Detect which cell encompasses the target text, then output its [X, Y] center coordinate. 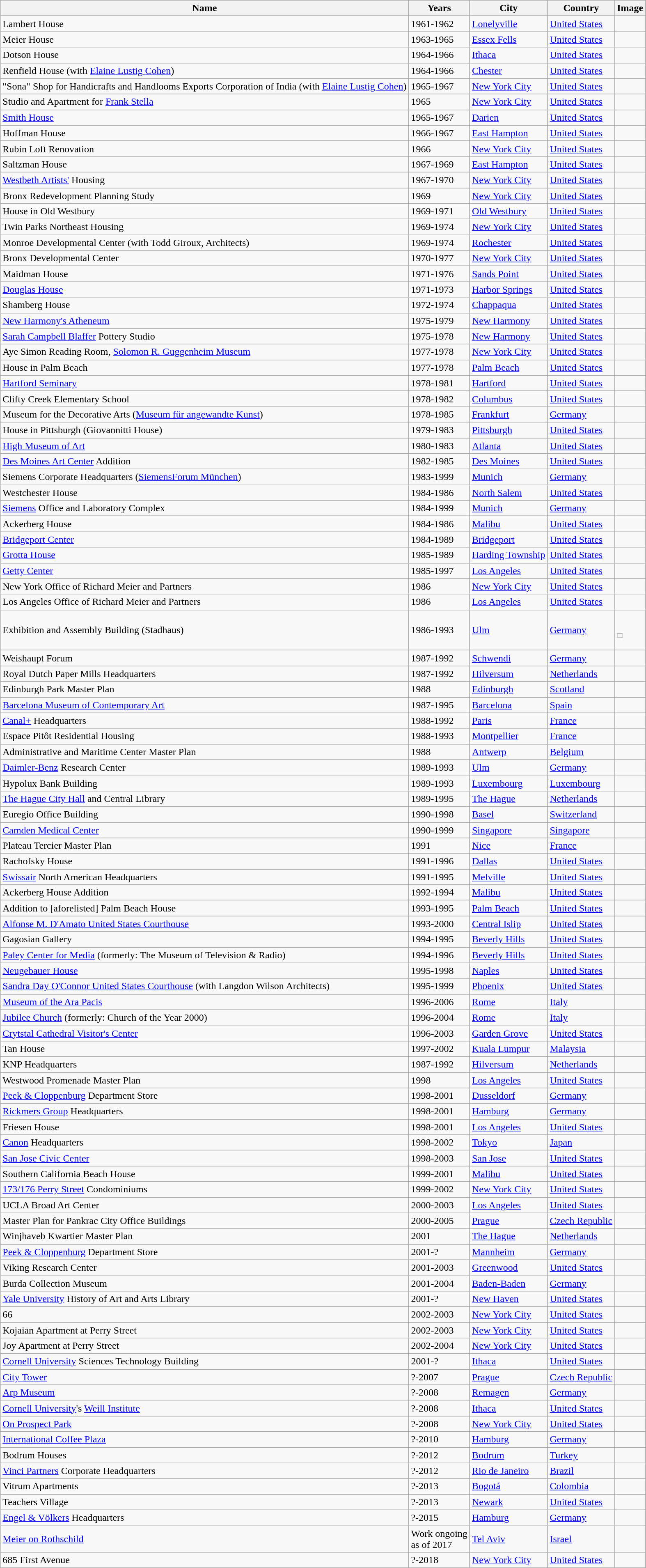
Yale University History of Art and Arts Library [204, 1299]
Edinburgh [509, 689]
Espace Pitôt Residential Housing [204, 736]
Belgium [581, 752]
Getty Center [204, 571]
Years [439, 8]
1969-1971 [439, 211]
Arp Museum [204, 1393]
Chappaqua [509, 305]
Colombia [581, 1486]
685 First Avenue [204, 1560]
Hartford Seminary [204, 383]
Rochester [509, 243]
Harding Township [509, 555]
Nice [509, 846]
Alfonse M. D'Amato United States Courthouse [204, 924]
1982-1985 [439, 461]
1966 [439, 149]
KNP Headquarters [204, 1064]
Vinci Partners Corporate Headquarters [204, 1471]
1991-1995 [439, 877]
Canon Headquarters [204, 1143]
Sarah Campbell Blaffer Pottery Studio [204, 336]
The Hague City Hall and Central Library [204, 799]
173/176 Perry Street Condominiums [204, 1189]
Scotland [581, 689]
Paris [509, 721]
Bodrum Houses [204, 1455]
Renfield House (with Elaine Lustig Cohen) [204, 71]
Des Moines Art Center Addition [204, 461]
Hypolux Bank Building [204, 783]
Cornell University's Weill Institute [204, 1408]
Jubilee Church (formerly: Church of the Year 2000) [204, 1017]
Barcelona [509, 705]
Southern California Beach House [204, 1174]
1994-1996 [439, 955]
Des Moines [509, 461]
Museum of the Ara Pacis [204, 1002]
?-2010 [439, 1439]
2001 [439, 1236]
1998 [439, 1080]
Antwerp [509, 752]
North Salem [509, 493]
1983-1999 [439, 477]
?-2015 [439, 1517]
Lambert House [204, 24]
Barcelona Museum of Contemporary Art [204, 705]
Meier House [204, 39]
Turkey [581, 1455]
1995-1998 [439, 971]
International Coffee Plaza [204, 1439]
New Haven [509, 1299]
House in Old Westbury [204, 211]
Engel & Völkers Headquarters [204, 1517]
Cornell University Sciences Technology Building [204, 1361]
Ackerberg House Addition [204, 893]
Japan [581, 1143]
1993-1995 [439, 908]
Kojaian Apartment at Perry Street [204, 1330]
Westwood Promenade Master Plan [204, 1080]
1996-2003 [439, 1033]
Shamberg House [204, 305]
Work ongoingas of 2017 [439, 1539]
Plateau Tercier Master Plan [204, 846]
Dallas [509, 861]
1984-1999 [439, 508]
1991-1996 [439, 861]
Rubin Loft Renovation [204, 149]
Saltzman House [204, 164]
Camden Medical Center [204, 830]
Greenwood [509, 1267]
1965 [439, 102]
Douglas House [204, 289]
Phoenix [509, 986]
Basel [509, 814]
San Jose [509, 1158]
1966-1967 [439, 133]
Rachofsky House [204, 861]
1994-1995 [439, 939]
Studio and Apartment for Frank Stella [204, 102]
House in Palm Beach [204, 367]
Tel Aviv [509, 1539]
1967-1969 [439, 164]
Royal Dutch Paper Mills Headquarters [204, 674]
Dusseldorf [509, 1096]
Frankfurt [509, 414]
Dotson House [204, 55]
House in Pittsburgh (Giovannitti House) [204, 430]
1961-1962 [439, 24]
1996-2004 [439, 1017]
On Prospect Park [204, 1424]
Bridgeport [509, 540]
Friesen House [204, 1127]
Naples [509, 971]
Administrative and Maritime Center Master Plan [204, 752]
Addition to [aforelisted] Palm Beach House [204, 908]
Paley Center for Media (formerly: The Museum of Television & Radio) [204, 955]
Museum for the Decorative Arts (Museum für angewandte Kunst) [204, 414]
Spain [581, 705]
Teachers Village [204, 1502]
2001-2003 [439, 1267]
Aye Simon Reading Room, Solomon R. Guggenheim Museum [204, 352]
Harbor Springs [509, 289]
1980-1983 [439, 445]
Clifty Creek Elementary School [204, 399]
City [509, 8]
1991 [439, 846]
1995-1999 [439, 986]
1997-2002 [439, 1049]
1996-2006 [439, 1002]
Switzerland [581, 814]
Garden Grove [509, 1033]
Bronx Developmental Center [204, 258]
Master Plan for Pankrac City Office Buildings [204, 1221]
Burda Collection Museum [204, 1283]
Rio de Janeiro [509, 1471]
Lonelyville [509, 24]
Exhibition and Assembly Building (Stadhaus) [204, 630]
?-2018 [439, 1560]
Vitrum Apartments [204, 1486]
1992-1994 [439, 893]
Siemens Corporate Headquarters (SiemensForum München) [204, 477]
1972-1974 [439, 305]
Country [581, 8]
1998-2003 [439, 1158]
New Harmony's Atheneum [204, 321]
Bodrum [509, 1455]
1990-1999 [439, 830]
1978-1981 [439, 383]
Sands Point [509, 274]
Ackerberg House [204, 524]
2000-2005 [439, 1221]
1986-1993 [439, 630]
Gagosian Gallery [204, 939]
1985-1989 [439, 555]
Bridgeport Center [204, 540]
Image [630, 8]
Darien [509, 117]
Bogotá [509, 1486]
1978-1982 [439, 399]
1975-1979 [439, 321]
Grotta House [204, 555]
1984-1989 [439, 540]
1993-2000 [439, 924]
Siemens Office and Laboratory Complex [204, 508]
Edinburgh Park Master Plan [204, 689]
1989-1995 [439, 799]
1975-1978 [439, 336]
1963-1965 [439, 39]
Central Islip [509, 924]
Westbeth Artists' Housing [204, 180]
Twin Parks Northeast Housing [204, 227]
City Tower [204, 1377]
Swissair North American Headquarters [204, 877]
Euregio Office Building [204, 814]
1988-1992 [439, 721]
High Museum of Art [204, 445]
Atlanta [509, 445]
Pittsburgh [509, 430]
Viking Research Center [204, 1267]
2002-2004 [439, 1346]
1999-2002 [439, 1189]
Winjhaveb Kwartier Master Plan [204, 1236]
1967-1970 [439, 180]
Brazil [581, 1471]
Canal+ Headquarters [204, 721]
Hoffman House [204, 133]
UCLA Broad Art Center [204, 1205]
Tokyo [509, 1143]
1987-1995 [439, 705]
Los Angeles Office of Richard Meier and Partners [204, 602]
1978-1985 [439, 414]
Baden-Baden [509, 1283]
Name [204, 8]
Maidman House [204, 274]
Israel [581, 1539]
Schwendi [509, 658]
Newark [509, 1502]
Essex Fells [509, 39]
1969 [439, 196]
Bronx Redevelopment Planning Study [204, 196]
1988-1993 [439, 736]
Sandra Day O'Connor United States Courthouse (with Langdon Wilson Architects) [204, 986]
Westchester House [204, 493]
1998-2002 [439, 1143]
Melville [509, 877]
Meier on Rothschild [204, 1539]
Kuala Lumpur [509, 1049]
1970-1977 [439, 258]
Remagen [509, 1393]
Neugebauer House [204, 971]
Montpellier [509, 736]
1971-1973 [439, 289]
1979-1983 [439, 430]
2000-2003 [439, 1205]
Tan House [204, 1049]
Columbus [509, 399]
1990-1998 [439, 814]
Mannheim [509, 1252]
Smith House [204, 117]
Old Westbury [509, 211]
"Sona" Shop for Handicrafts and Handlooms Exports Corporation of India (with Elaine Lustig Cohen) [204, 86]
Chester [509, 71]
66 [204, 1314]
Weishaupt Forum [204, 658]
Monroe Developmental Center (with Todd Giroux, Architects) [204, 243]
Joy Apartment at Perry Street [204, 1346]
Daimler-Benz Research Center [204, 767]
Crytstal Cathedral Visitor's Center [204, 1033]
Malaysia [581, 1049]
San Jose Civic Center [204, 1158]
Rickmers Group Headquarters [204, 1111]
New York Office of Richard Meier and Partners [204, 586]
?-2007 [439, 1377]
1985-1997 [439, 571]
1971-1976 [439, 274]
Hartford [509, 383]
1999-2001 [439, 1174]
2001-2004 [439, 1283]
